Output the [X, Y] coordinate of the center of the cell containing the given text.  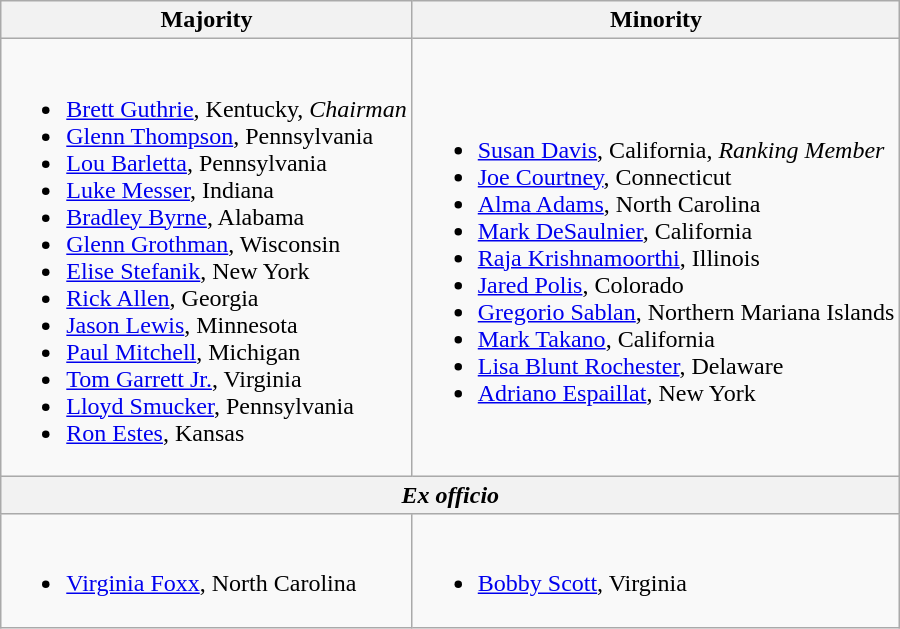
Majority [206, 20]
Ex officio [450, 495]
Minority [656, 20]
Bobby Scott, Virginia [656, 570]
Virginia Foxx, North Carolina [206, 570]
